Find where the given text appears and provide that cell's center as [x, y] coordinate. 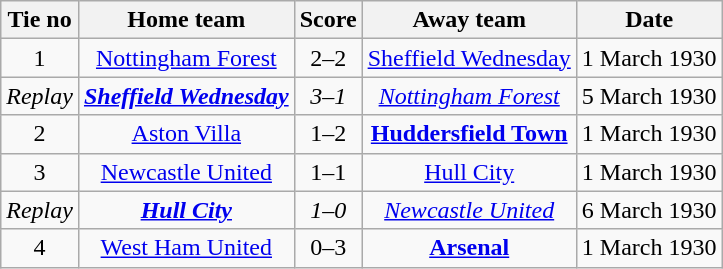
1–2 [328, 134]
6 March 1930 [649, 210]
Aston Villa [186, 134]
4 [40, 248]
1–0 [328, 210]
Arsenal [469, 248]
5 March 1930 [649, 96]
Away team [469, 20]
1–1 [328, 172]
Huddersfield Town [469, 134]
Date [649, 20]
1 [40, 58]
2 [40, 134]
2–2 [328, 58]
0–3 [328, 248]
3 [40, 172]
Home team [186, 20]
3–1 [328, 96]
Score [328, 20]
West Ham United [186, 248]
Tie no [40, 20]
